Pinpoint the cell where the given text exists, returning its (X, Y) midpoint coordinate. 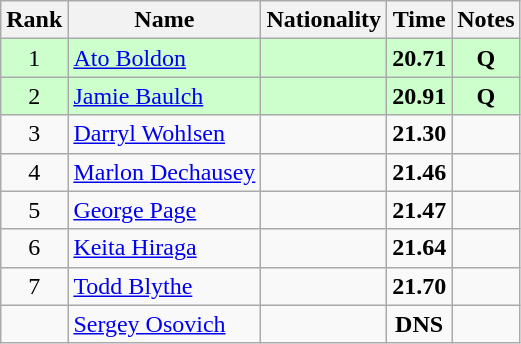
George Page (164, 210)
1 (34, 58)
Darryl Wohlsen (164, 134)
Sergey Osovich (164, 324)
2 (34, 96)
5 (34, 210)
Todd Blythe (164, 286)
6 (34, 248)
21.64 (420, 248)
21.46 (420, 172)
4 (34, 172)
Rank (34, 20)
7 (34, 286)
Ato Boldon (164, 58)
21.47 (420, 210)
Jamie Baulch (164, 96)
Marlon Dechausey (164, 172)
20.71 (420, 58)
21.70 (420, 286)
Name (164, 20)
3 (34, 134)
20.91 (420, 96)
DNS (420, 324)
21.30 (420, 134)
Keita Hiraga (164, 248)
Time (420, 20)
Notes (486, 20)
Nationality (324, 20)
